Provide the (X, Y) coordinate of the cell's center where the given text is located.  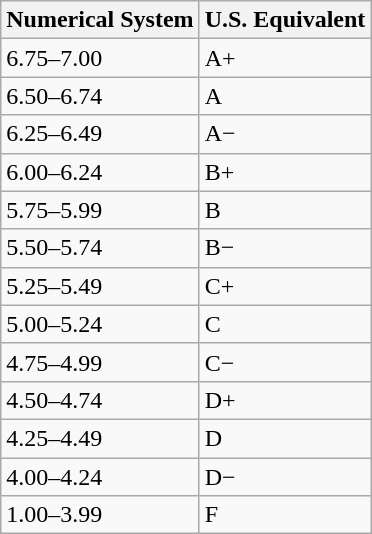
B+ (285, 172)
6.75–7.00 (100, 58)
D (285, 438)
A (285, 96)
5.00–5.24 (100, 324)
D− (285, 477)
Numerical System (100, 20)
6.25–6.49 (100, 134)
5.50–5.74 (100, 248)
B− (285, 248)
4.25–4.49 (100, 438)
6.00–6.24 (100, 172)
4.00–4.24 (100, 477)
4.75–4.99 (100, 362)
4.50–4.74 (100, 400)
B (285, 210)
C− (285, 362)
5.25–5.49 (100, 286)
6.50–6.74 (100, 96)
C (285, 324)
A+ (285, 58)
1.00–3.99 (100, 515)
U.S. Equivalent (285, 20)
F (285, 515)
C+ (285, 286)
A− (285, 134)
D+ (285, 400)
5.75–5.99 (100, 210)
